Output the (X, Y) coordinate of the center of the cell containing the given text.  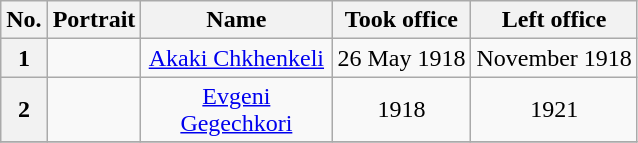
1918 (402, 110)
Left office (554, 20)
Portrait (94, 20)
2 (24, 110)
1 (24, 58)
No. (24, 20)
Took office (402, 20)
November 1918 (554, 58)
Akaki Chkhenkeli (236, 58)
1921 (554, 110)
26 May 1918 (402, 58)
Name (236, 20)
Evgeni Gegechkori (236, 110)
